Scan for the cell matching the given text and deliver its [x, y] coordinate at center. 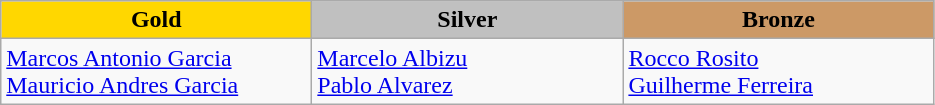
Bronze [778, 20]
Marcos Antonio GarciaMauricio Andres Garcia [156, 72]
Silver [468, 20]
Rocco RositoGuilherme Ferreira [778, 72]
Marcelo AlbizuPablo Alvarez [468, 72]
Gold [156, 20]
